Extract the (x, y) coordinate from the center of the cell holding the provided text.  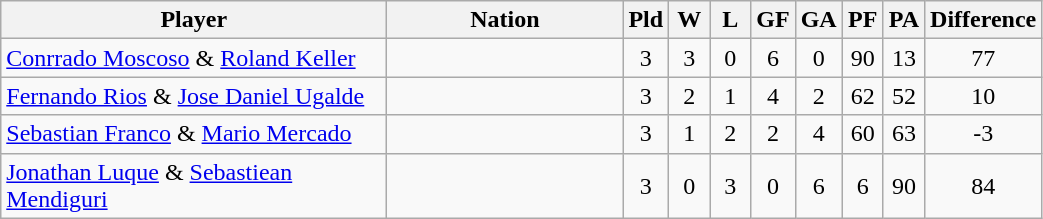
60 (862, 134)
10 (984, 96)
Fernando Rios & Jose Daniel Ugalde (194, 96)
GF (773, 20)
-3 (984, 134)
62 (862, 96)
Sebastian Franco & Mario Mercado (194, 134)
PF (862, 20)
L (730, 20)
PA (904, 20)
Conrrado Moscoso & Roland Keller (194, 58)
77 (984, 58)
13 (904, 58)
Jonathan Luque & Sebastiean Mendiguri (194, 186)
W (690, 20)
Difference (984, 20)
63 (904, 134)
Nation (505, 20)
Pld (646, 20)
52 (904, 96)
84 (984, 186)
GA (818, 20)
Player (194, 20)
